From the cell containing the given text, extract its center point as [x, y] coordinate. 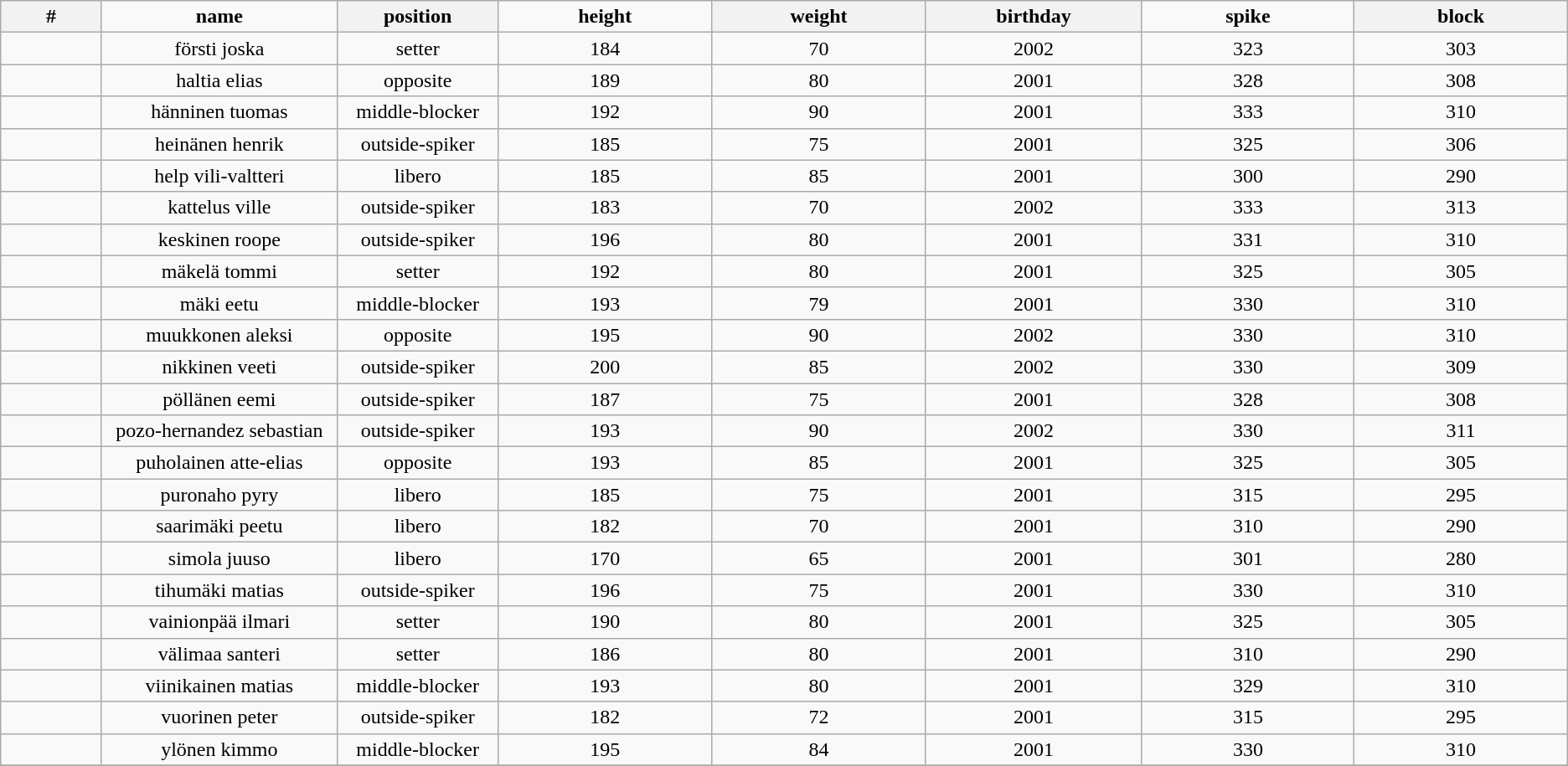
311 [1461, 431]
186 [605, 654]
heinänen henrik [219, 144]
190 [605, 622]
300 [1248, 176]
hänninen tuomas [219, 112]
280 [1461, 558]
309 [1461, 367]
331 [1248, 239]
329 [1248, 686]
help vili-valtteri [219, 176]
haltia elias [219, 80]
72 [819, 717]
position [418, 17]
keskinen roope [219, 239]
block [1461, 17]
height [605, 17]
vuorinen peter [219, 717]
65 [819, 558]
84 [819, 749]
pozo-hernandez sebastian [219, 431]
323 [1248, 49]
184 [605, 49]
puholainen atte-elias [219, 463]
183 [605, 208]
79 [819, 303]
mäkelä tommi [219, 271]
mäki eetu [219, 303]
313 [1461, 208]
tihumäki matias [219, 590]
välimaa santeri [219, 654]
weight [819, 17]
puronaho pyry [219, 495]
pöllänen eemi [219, 399]
303 [1461, 49]
simola juuso [219, 558]
försti joska [219, 49]
189 [605, 80]
306 [1461, 144]
viinikainen matias [219, 686]
301 [1248, 558]
200 [605, 367]
# [51, 17]
kattelus ville [219, 208]
ylönen kimmo [219, 749]
name [219, 17]
vainionpää ilmari [219, 622]
saarimäki peetu [219, 527]
nikkinen veeti [219, 367]
spike [1248, 17]
187 [605, 399]
170 [605, 558]
birthday [1034, 17]
muukkonen aleksi [219, 335]
